Output the (X, Y) coordinate of the center of the cell containing the given text.  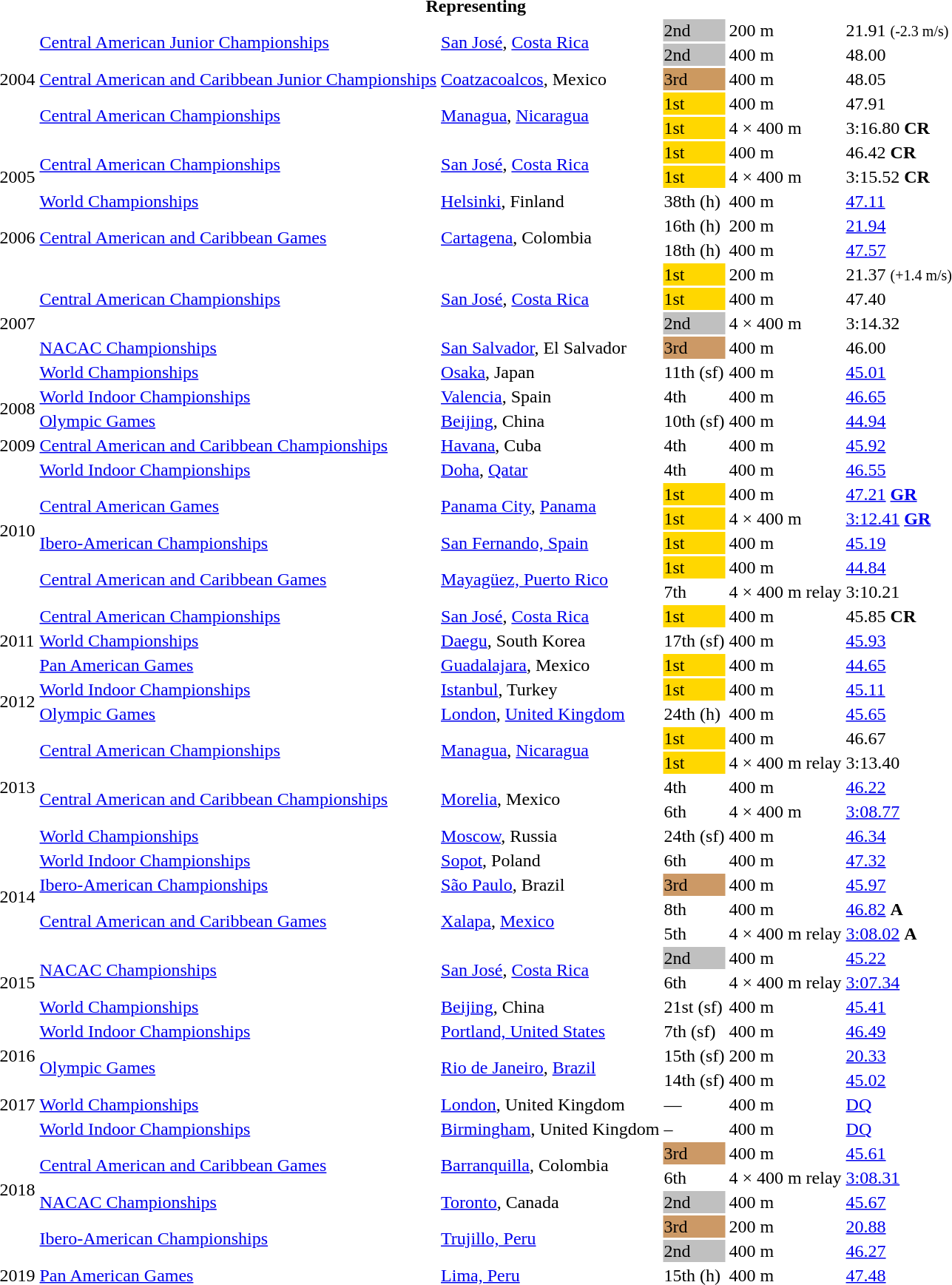
Panama City, Panama (550, 506)
Central American Games (238, 506)
16th (h) (694, 226)
15th (sf) (694, 1056)
7th (694, 592)
7th (sf) (694, 1031)
Rio de Janeiro, Brazil (550, 1068)
Helsinki, Finland (550, 201)
Barranquilla, Colombia (550, 1166)
Coatzacoalcos, Mexico (550, 79)
38th (h) (694, 201)
Birmingham, United Kingdom (550, 1129)
24th (sf) (694, 836)
10th (sf) (694, 421)
Mayagüez, Puerto Rico (550, 580)
— (694, 1104)
Xalapa, Mexico (550, 922)
14th (sf) (694, 1080)
Valencia, Spain (550, 397)
Moscow, Russia (550, 836)
Morelia, Mexico (550, 799)
8th (694, 909)
24th (h) (694, 714)
Havana, Cuba (550, 445)
Central American Junior Championships (238, 43)
Osaka, Japan (550, 372)
17th (sf) (694, 641)
Pan American Games (238, 665)
Cartagena, Colombia (550, 238)
11th (sf) (694, 372)
Toronto, Canada (550, 1202)
Doha, Qatar (550, 470)
21st (sf) (694, 1007)
– (694, 1129)
Sopot, Poland (550, 860)
Istanbul, Turkey (550, 689)
Central American and Caribbean Junior Championships (238, 79)
5th (694, 934)
San Fernando, Spain (550, 543)
18th (h) (694, 250)
Portland, United States (550, 1031)
São Paulo, Brazil (550, 885)
Daegu, South Korea (550, 641)
Trujillo, Peru (550, 1238)
San Salvador, El Salvador (550, 348)
Guadalajara, Mexico (550, 665)
